Capture the cell that displays the provided text and extract its [x, y] central coordinate. 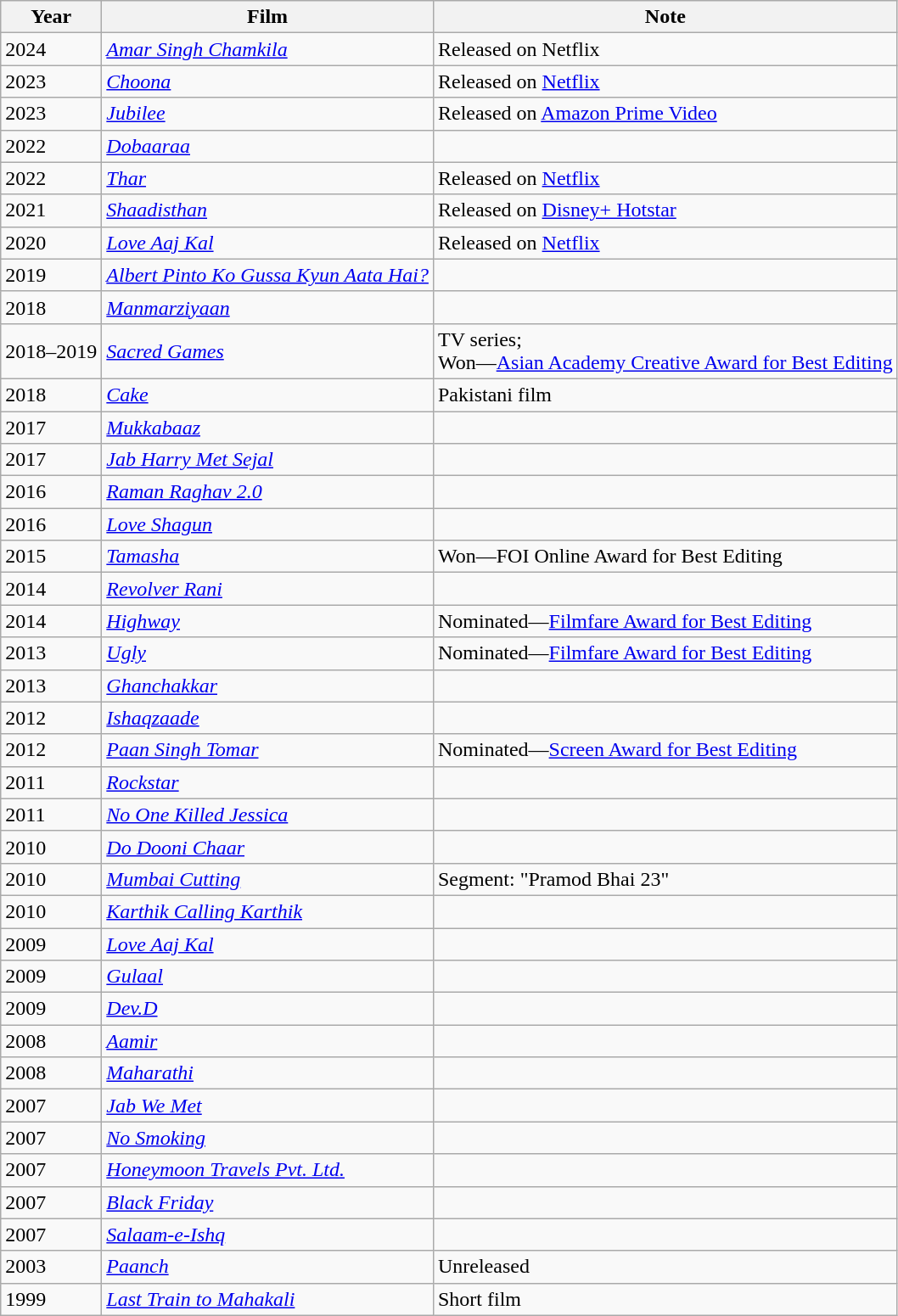
Film [268, 17]
Released on Amazon Prime Video [665, 114]
Paan Singh Tomar [268, 750]
Salaam-e-Ishq [268, 1235]
No Smoking [268, 1138]
Ghanchakkar [268, 686]
Maharathi [268, 1073]
Honeymoon Travels Pvt. Ltd. [268, 1170]
Ishaqzaade [268, 718]
Gulaal [268, 977]
Dev.D [268, 1009]
Raman Raghav 2.0 [268, 492]
Won—FOI Online Award for Best Editing [665, 557]
2019 [51, 275]
Dobaaraa [268, 146]
Cake [268, 395]
Jab Harry Met Sejal [268, 460]
Jab We Met [268, 1106]
Black Friday [268, 1202]
Unreleased [665, 1267]
Ugly [268, 653]
Pakistani film [665, 395]
2020 [51, 243]
Tamasha [268, 557]
Sacred Games [268, 351]
Released on Disney+ Hotstar [665, 210]
Paanch [268, 1267]
No One Killed Jessica [268, 815]
Amar Singh Chamkila [268, 49]
Revolver Rani [268, 589]
Karthik Calling Karthik [268, 911]
Shaadisthan [268, 210]
Short film [665, 1299]
Do Dooni Chaar [268, 847]
2024 [51, 49]
Segment: "Pramod Bhai 23" [665, 879]
Jubilee [268, 114]
Albert Pinto Ko Gussa Kyun Aata Hai? [268, 275]
2018–2019 [51, 351]
2015 [51, 557]
2003 [51, 1267]
Mumbai Cutting [268, 879]
Highway [268, 621]
Thar [268, 178]
2021 [51, 210]
Manmarziyaan [268, 307]
1999 [51, 1299]
Nominated—Screen Award for Best Editing [665, 750]
Mukkabaaz [268, 427]
Year [51, 17]
Last Train to Mahakali [268, 1299]
Note [665, 17]
Choona [268, 81]
Aamir [268, 1041]
Love Shagun [268, 524]
TV series; Won—Asian Academy Creative Award for Best Editing [665, 351]
Rockstar [268, 782]
